Detect which cell encompasses the target text, then output its (X, Y) center coordinate. 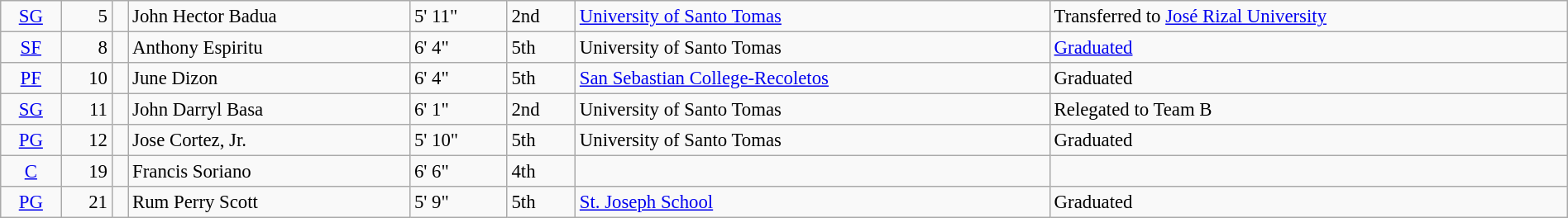
5 (86, 17)
11 (86, 110)
Francis Soriano (270, 172)
5' 9" (459, 202)
SF (31, 48)
6' 6" (459, 172)
PF (31, 78)
Jose Cortez, Jr. (270, 140)
St. Joseph School (813, 202)
8 (86, 48)
June Dizon (270, 78)
Rum Perry Scott (270, 202)
10 (86, 78)
5' 10" (459, 140)
C (31, 172)
12 (86, 140)
John Darryl Basa (270, 110)
6' 1" (459, 110)
19 (86, 172)
4th (541, 172)
San Sebastian College-Recoletos (813, 78)
Transferred to José Rizal University (1308, 17)
Relegated to Team B (1308, 110)
5' 11" (459, 17)
21 (86, 202)
Anthony Espiritu (270, 48)
John Hector Badua (270, 17)
